Return (x, y) of the center of cell containing provided text 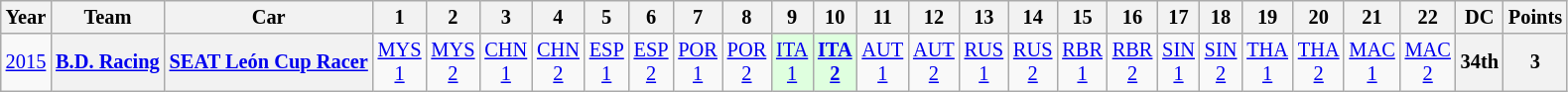
MYS1 (400, 62)
4 (558, 17)
Team (107, 17)
2 (454, 17)
AUT2 (934, 62)
10 (835, 17)
MAC1 (1372, 62)
16 (1132, 17)
6 (651, 17)
RUS2 (1032, 62)
ITA2 (835, 62)
15 (1082, 17)
11 (883, 17)
DC (1480, 17)
ITA1 (792, 62)
CHN1 (506, 62)
17 (1179, 17)
8 (746, 17)
SEAT León Cup Racer (269, 62)
Year (26, 17)
13 (984, 17)
MAC2 (1428, 62)
1 (400, 17)
RUS1 (984, 62)
34th (1480, 62)
THA1 (1267, 62)
Car (269, 17)
Points (1535, 17)
THA2 (1319, 62)
14 (1032, 17)
21 (1372, 17)
SIN1 (1179, 62)
B.D. Racing (107, 62)
20 (1319, 17)
12 (934, 17)
MYS2 (454, 62)
18 (1221, 17)
RBR1 (1082, 62)
22 (1428, 17)
2015 (26, 62)
AUT1 (883, 62)
POR2 (746, 62)
5 (607, 17)
RBR2 (1132, 62)
19 (1267, 17)
ESP2 (651, 62)
7 (697, 17)
CHN2 (558, 62)
ESP1 (607, 62)
9 (792, 17)
SIN2 (1221, 62)
POR1 (697, 62)
